Locate the cell with the specified text and output its [x, y] center coordinate. 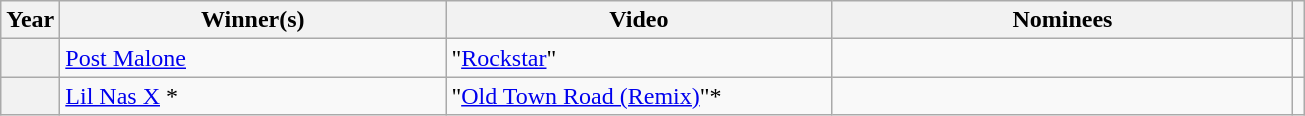
"Rockstar" [639, 58]
Year [30, 20]
Video [639, 20]
"Old Town Road (Remix)"* [639, 96]
Lil Nas X * [253, 96]
Winner(s) [253, 20]
Post Malone [253, 58]
Nominees [1062, 20]
